Output the (x, y) coordinate of the center of the cell containing the given text.  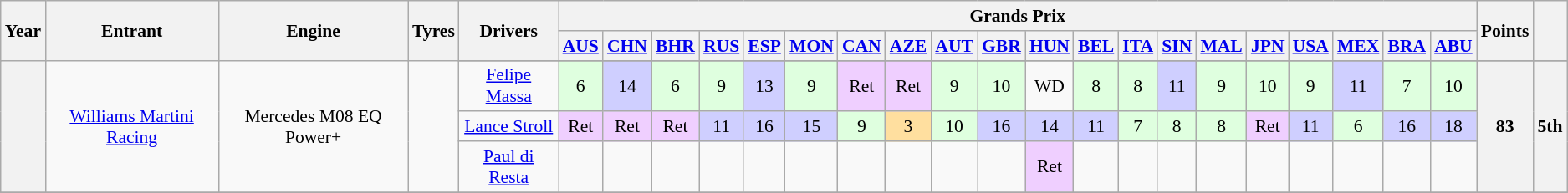
18 (1453, 127)
MEX (1358, 46)
Drivers (508, 30)
AZE (908, 46)
Mercedes M08 EQ Power+ (313, 126)
AUT (954, 46)
BRA (1407, 46)
Felipe Massa (508, 85)
CHN (627, 46)
JPN (1268, 46)
Williams Martini Racing (132, 126)
MON (811, 46)
AUS (580, 46)
MAL (1221, 46)
CAN (861, 46)
15 (811, 127)
BHR (676, 46)
Engine (313, 30)
Year (23, 30)
Tyres (433, 30)
3 (908, 127)
WD (1050, 85)
Paul di Resta (508, 167)
13 (764, 85)
ITA (1137, 46)
5th (1550, 126)
HUN (1050, 46)
USA (1311, 46)
SIN (1177, 46)
ESP (764, 46)
BEL (1096, 46)
Points (1505, 30)
Lance Stroll (508, 127)
83 (1505, 126)
GBR (1002, 46)
ABU (1453, 46)
RUS (721, 46)
Entrant (132, 30)
Grands Prix (1018, 16)
